Detect which cell encompasses the target text, then output its (x, y) center coordinate. 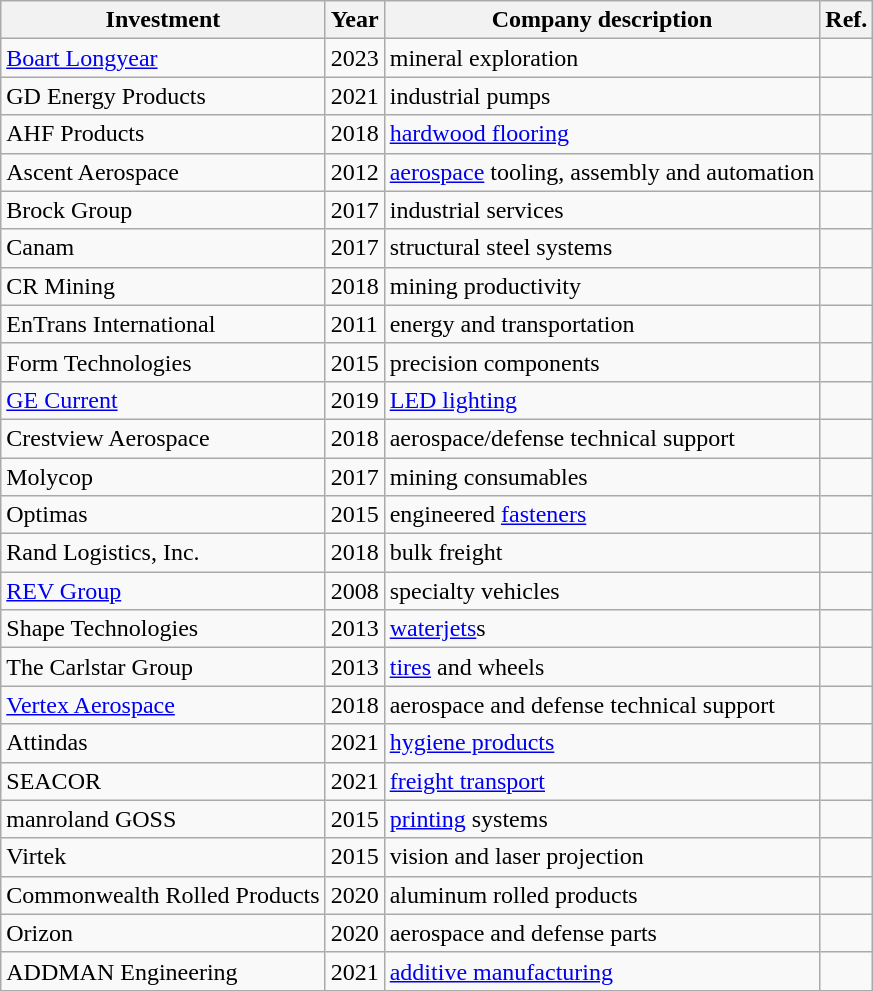
Virtek (163, 857)
freight transport (602, 781)
SEACOR (163, 781)
additive manufacturing (602, 971)
CR Mining (163, 286)
Crestview Aerospace (163, 438)
Vertex Aerospace (163, 705)
waterjetss (602, 629)
hardwood flooring (602, 134)
Year (354, 20)
industrial pumps (602, 96)
energy and transportation (602, 324)
The Carlstar Group (163, 667)
manroland GOSS (163, 819)
aerospace/defense technical support (602, 438)
bulk freight (602, 553)
Ascent Aerospace (163, 172)
Form Technologies (163, 362)
vision and laser projection (602, 857)
Shape Technologies (163, 629)
aerospace and defense parts (602, 933)
hygiene products (602, 743)
engineered fasteners (602, 515)
2019 (354, 400)
REV Group (163, 591)
mining productivity (602, 286)
mineral exploration (602, 58)
structural steel systems (602, 248)
specialty vehicles (602, 591)
precision components (602, 362)
2012 (354, 172)
Investment (163, 20)
aerospace tooling, assembly and automation (602, 172)
Company description (602, 20)
Commonwealth Rolled Products (163, 895)
industrial services (602, 210)
printing systems (602, 819)
Canam (163, 248)
Attindas (163, 743)
GE Current (163, 400)
tires and wheels (602, 667)
Rand Logistics, Inc. (163, 553)
AHF Products (163, 134)
2011 (354, 324)
Molycop (163, 477)
Ref. (846, 20)
EnTrans International (163, 324)
2008 (354, 591)
Optimas (163, 515)
Orizon (163, 933)
LED lighting (602, 400)
aluminum rolled products (602, 895)
ADDMAN Engineering (163, 971)
Boart Longyear (163, 58)
mining consumables (602, 477)
Brock Group (163, 210)
2023 (354, 58)
GD Energy Products (163, 96)
aerospace and defense technical support (602, 705)
